Provide the (X, Y) coordinate of the cell's center where the given text is located.  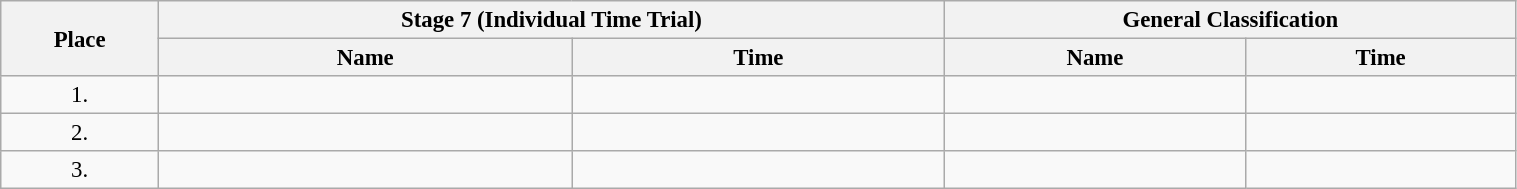
3. (80, 170)
Place (80, 38)
General Classification (1230, 20)
1. (80, 95)
2. (80, 133)
Stage 7 (Individual Time Trial) (551, 20)
